Detect which cell encompasses the target text, then output its [X, Y] center coordinate. 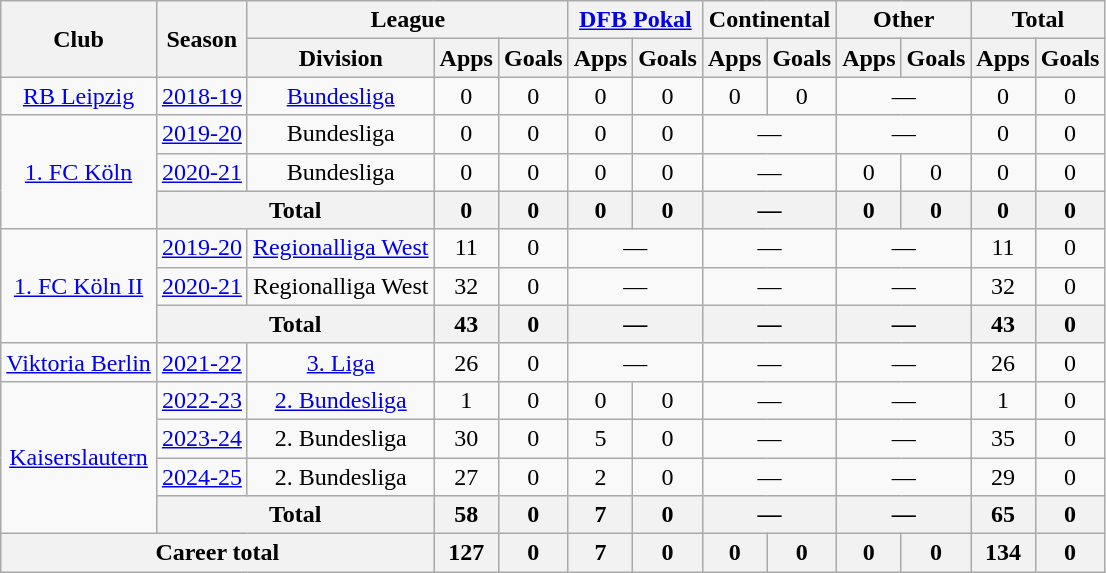
Continental [769, 20]
Other [904, 20]
DFB Pokal [635, 20]
127 [466, 553]
58 [466, 515]
RB Leipzig [79, 96]
27 [466, 477]
3. Liga [340, 362]
2022-23 [202, 400]
2024-25 [202, 477]
1. FC Köln [79, 172]
League [408, 20]
1. FC Köln II [79, 286]
Kaiserslautern [79, 457]
Career total [218, 553]
2 [600, 477]
5 [600, 438]
65 [1003, 515]
2018-19 [202, 96]
30 [466, 438]
Division [340, 58]
29 [1003, 477]
2021-22 [202, 362]
Season [202, 39]
2023-24 [202, 438]
134 [1003, 553]
Club [79, 39]
35 [1003, 438]
Viktoria Berlin [79, 362]
